Scan for the cell matching the given text and deliver its (X, Y) coordinate at center. 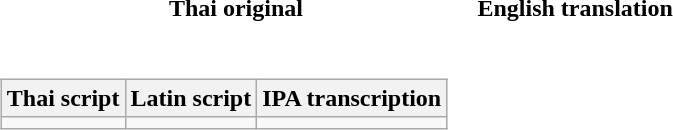
Thai script (63, 98)
IPA transcription (352, 98)
Latin script (191, 98)
